Scan for the cell matching the given text and deliver its (X, Y) coordinate at center. 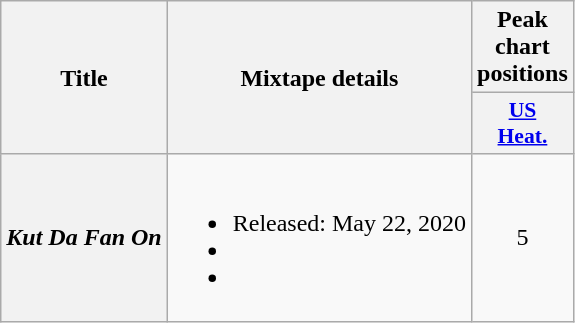
Mixtape details (319, 78)
USHeat. (523, 124)
Kut Da Fan On (84, 238)
Peak chart positions (523, 47)
5 (523, 238)
Title (84, 78)
Released: May 22, 2020 (319, 238)
